Return the [x, y] coordinate for the center point of the cell that contains the specified text.  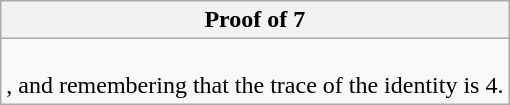
Proof of 7 [255, 20]
, and remembering that the trace of the identity is 4. [255, 72]
